Capture the cell that displays the provided text and extract its (X, Y) central coordinate. 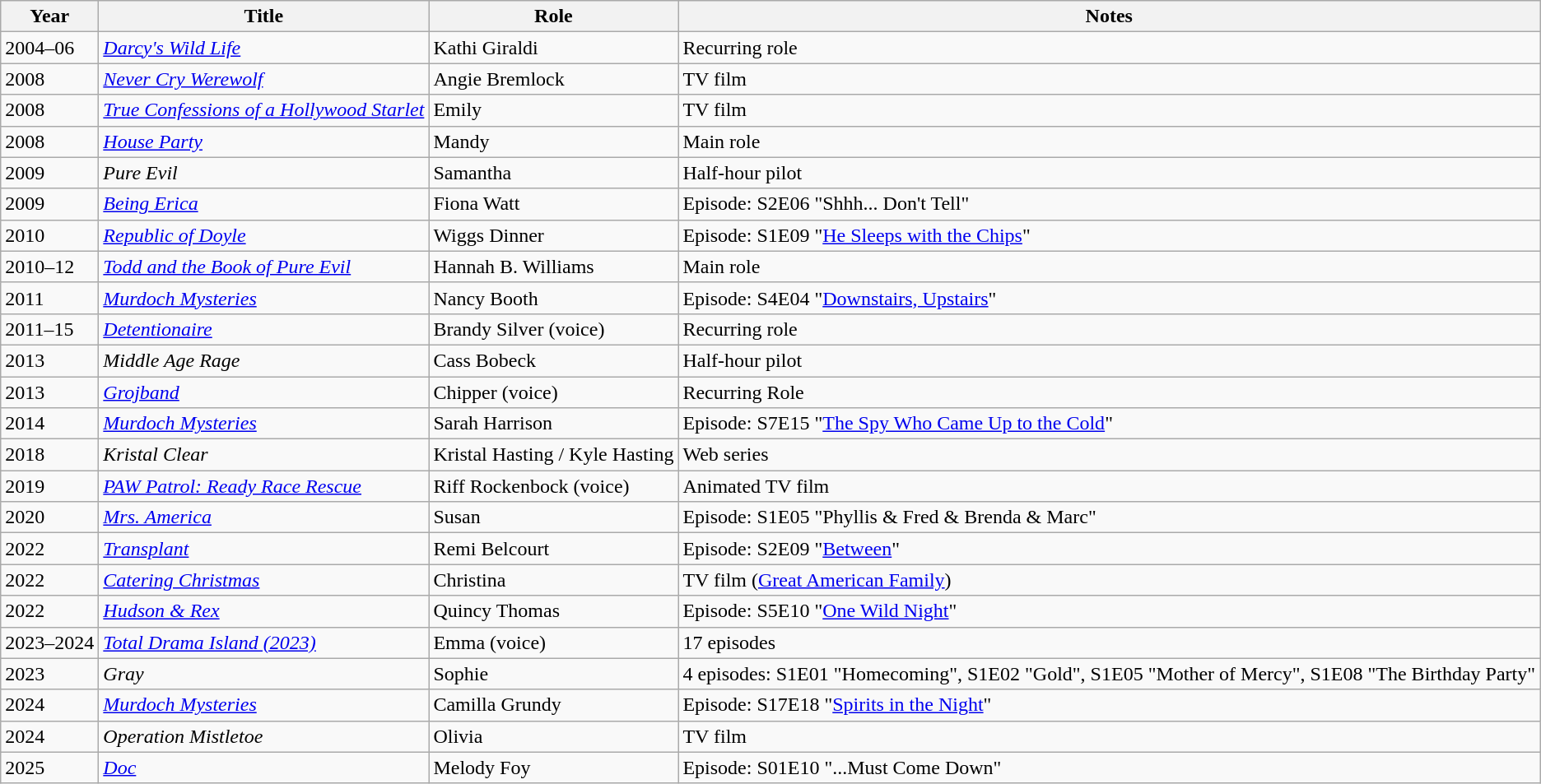
Doc (263, 768)
Episode: S1E05 "Phyllis & Fred & Brenda & Marc" (1110, 517)
Operation Mistletoe (263, 736)
Detentionaire (263, 329)
House Party (263, 141)
Melody Foy (553, 768)
Christina (553, 580)
Animated TV film (1110, 486)
True Confessions of a Hollywood Starlet (263, 110)
Sophie (553, 674)
Episode: S17E18 "Spirits in the Night" (1110, 705)
Samantha (553, 173)
2004–06 (49, 48)
Nancy Booth (553, 298)
Year (49, 16)
2019 (49, 486)
Mandy (553, 141)
2014 (49, 424)
Middle Age Rage (263, 360)
Angie Bremlock (553, 79)
Episode: S01E10 "...Must Come Down" (1110, 768)
Kristal Clear (263, 455)
Notes (1110, 16)
Susan (553, 517)
Republic of Doyle (263, 235)
Mrs. America (263, 517)
Remi Belcourt (553, 549)
PAW Patrol: Ready Race Rescue (263, 486)
2011–15 (49, 329)
2020 (49, 517)
Hudson & Rex (263, 611)
Emma (voice) (553, 643)
Gray (263, 674)
Episode: S1E09 "He Sleeps with the Chips" (1110, 235)
Olivia (553, 736)
Title (263, 16)
Episode: S2E09 "Between" (1110, 549)
Never Cry Werewolf (263, 79)
2010 (49, 235)
Fiona Watt (553, 204)
Hannah B. Williams (553, 267)
2023–2024 (49, 643)
2025 (49, 768)
2018 (49, 455)
Transplant (263, 549)
Episode: S2E06 "Shhh... Don't Tell" (1110, 204)
Catering Christmas (263, 580)
Emily (553, 110)
Kristal Hasting / Kyle Hasting (553, 455)
Pure Evil (263, 173)
Chipper (voice) (553, 392)
Camilla Grundy (553, 705)
Episode: S4E04 "Downstairs, Upstairs" (1110, 298)
Todd and the Book of Pure Evil (263, 267)
2010–12 (49, 267)
4 episodes: S1E01 "Homecoming", S1E02 "Gold", S1E05 "Mother of Mercy", S1E08 "The Birthday Party" (1110, 674)
Darcy's Wild Life (263, 48)
Sarah Harrison (553, 424)
TV film (Great American Family) (1110, 580)
Total Drama Island (2023) (263, 643)
Recurring Role (1110, 392)
Riff Rockenbock (voice) (553, 486)
Role (553, 16)
Episode: S7E15 "The Spy Who Came Up to the Cold" (1110, 424)
Cass Bobeck (553, 360)
Episode: S5E10 "One Wild Night" (1110, 611)
2011 (49, 298)
Web series (1110, 455)
2023 (49, 674)
Wiggs Dinner (553, 235)
Quincy Thomas (553, 611)
17 episodes (1110, 643)
Brandy Silver (voice) (553, 329)
Being Erica (263, 204)
Grojband (263, 392)
Kathi Giraldi (553, 48)
